Search for the cell housing the specified text and yield its (X, Y) center coordinate. 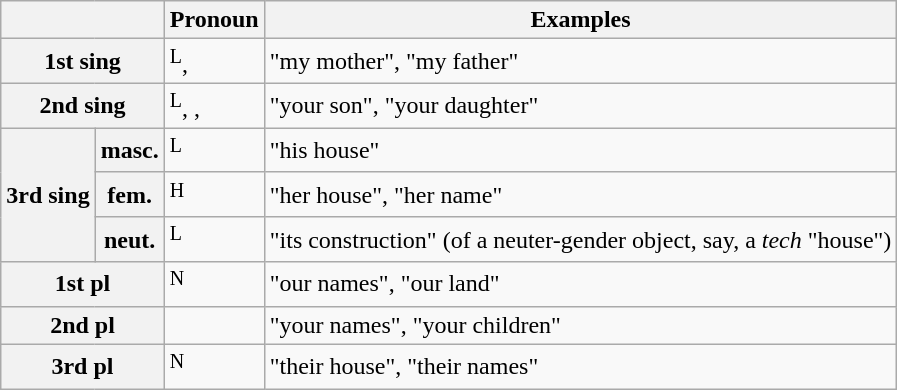
3rd pl (82, 366)
Pronoun (214, 20)
"your names", "your children" (580, 325)
L, , (214, 106)
L, (214, 62)
"his house" (580, 150)
2nd sing (82, 106)
"my mother", "my father" (580, 62)
"your son", "your daughter" (580, 106)
neut. (130, 240)
masc. (130, 150)
Examples (580, 20)
H (214, 194)
1st pl (82, 284)
3rd sing (48, 195)
"its construction" (of a neuter-gender object, say, a tech "house") (580, 240)
2nd pl (82, 325)
"her house", "her name" (580, 194)
fem. (130, 194)
"their house", "their names" (580, 366)
1st sing (82, 62)
"our names", "our land" (580, 284)
